For the text-containing cell, return its midpoint in [x, y] coordinate format. 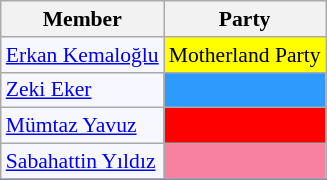
Mümtaz Yavuz [82, 126]
Motherland Party [245, 55]
Erkan Kemaloğlu [82, 55]
Party [245, 19]
Zeki Eker [82, 90]
Sabahattin Yıldız [82, 162]
Member [82, 19]
